Detect which cell encompasses the target text, then output its (X, Y) center coordinate. 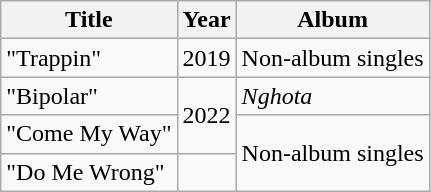
Title (89, 20)
"Come My Way" (89, 134)
Nghota (332, 96)
Album (332, 20)
"Bipolar" (89, 96)
"Do Me Wrong" (89, 172)
2019 (206, 58)
"Trappin" (89, 58)
Year (206, 20)
2022 (206, 115)
